Output the (x, y) coordinate of the center of the cell containing the given text.  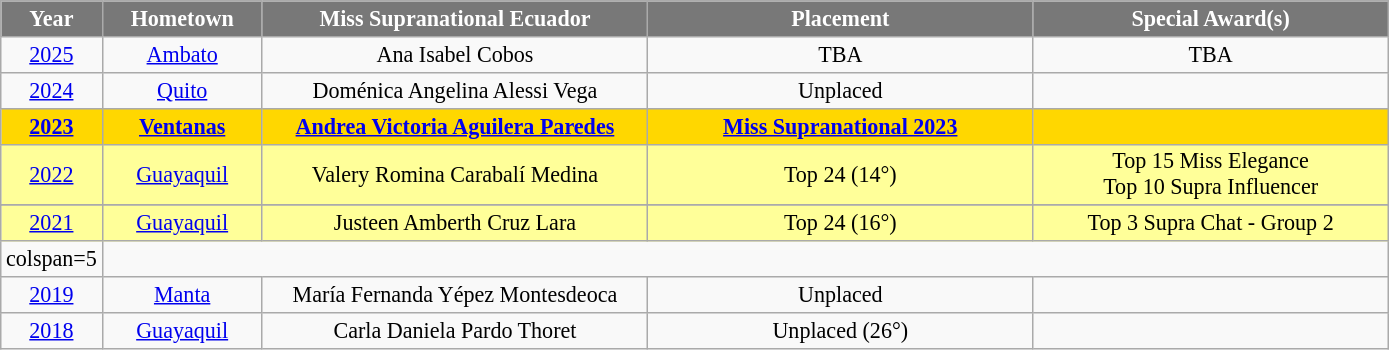
Hometown (182, 18)
María Fernanda Yépez Montesdeoca (454, 295)
Ambato (182, 54)
2024 (52, 90)
Top 24 (14°) (840, 174)
Manta (182, 295)
Doménica Angelina Alessi Vega (454, 90)
Miss Supranational 2023 (840, 126)
Andrea Victoria Aguilera Paredes (454, 126)
2021 (52, 223)
Valery Romina Carabalí Medina (454, 174)
2019 (52, 295)
2023 (52, 126)
2018 (52, 330)
2022 (52, 174)
Top 3 Supra Chat - Group 2 (1210, 223)
Quito (182, 90)
Justeen Amberth Cruz Lara (454, 223)
Carla Daniela Pardo Thoret (454, 330)
Year (52, 18)
Special Award(s) (1210, 18)
colspan=5 (52, 259)
Top 15 Miss EleganceTop 10 Supra Influencer (1210, 174)
Unplaced (26°) (840, 330)
Miss Supranational Ecuador (454, 18)
Top 24 (16°) (840, 223)
Ventanas (182, 126)
Placement (840, 18)
Ana Isabel Cobos (454, 54)
2025 (52, 54)
